Determine the [X, Y] coordinate at the center of the cell enclosing the given text.  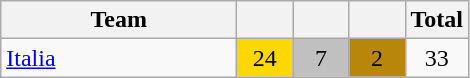
Italia [119, 58]
Team [119, 20]
33 [437, 58]
Total [437, 20]
7 [321, 58]
24 [265, 58]
2 [377, 58]
